Determine the [X, Y] coordinate at the center of the cell enclosing the given text.  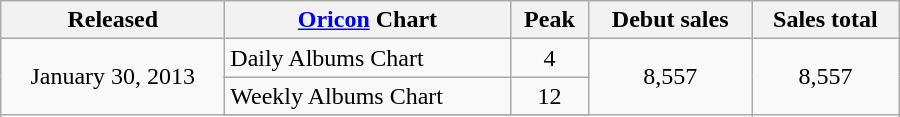
Daily Albums Chart [368, 58]
4 [550, 58]
Oricon Chart [368, 20]
Debut sales [670, 20]
Released [113, 20]
January 30, 2013 [113, 77]
Weekly Albums Chart [368, 96]
12 [550, 96]
Sales total [826, 20]
Peak [550, 20]
